Scan for the cell matching the given text and deliver its [X, Y] coordinate at center. 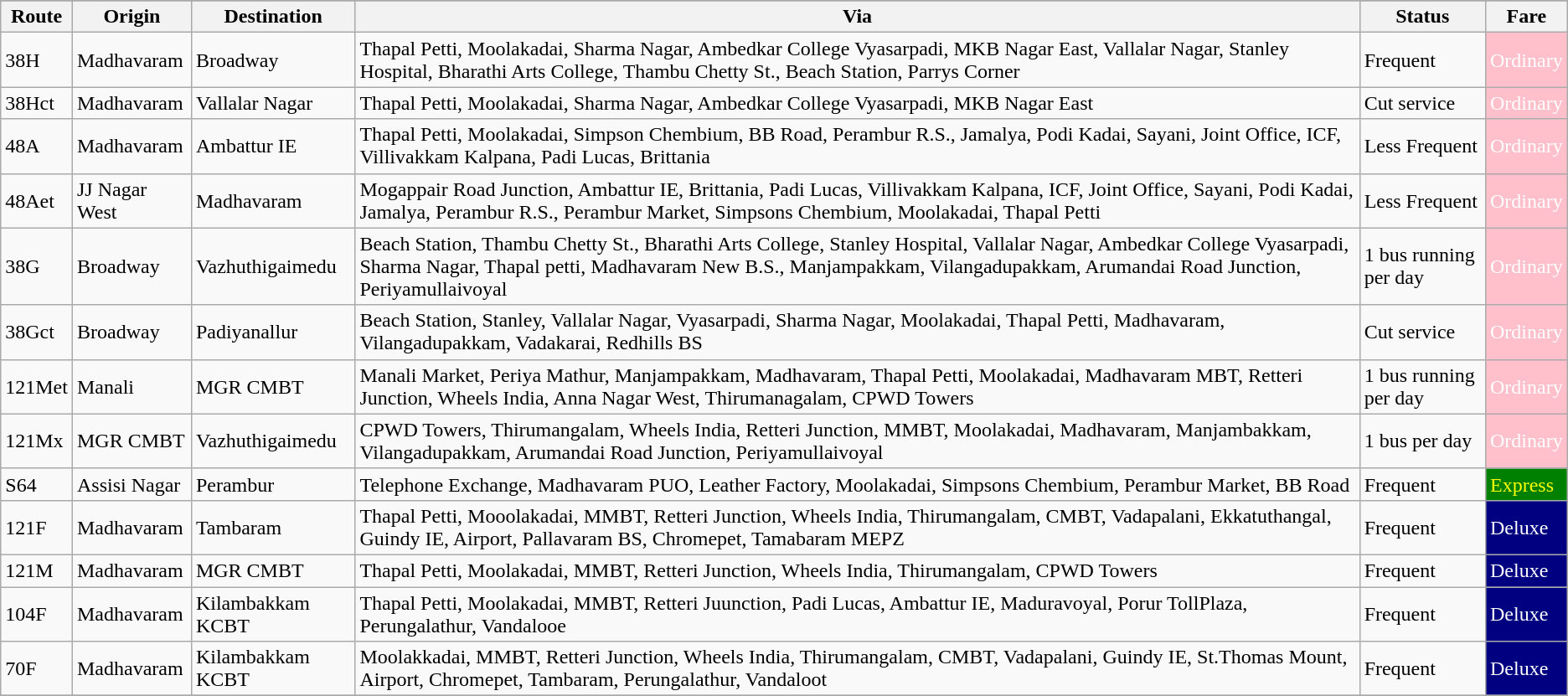
38Hct [37, 103]
Express [1526, 484]
Tambaram [273, 528]
Assisi Nagar [132, 484]
Beach Station, Stanley, Vallalar Nagar, Vyasarpadi, Sharma Nagar, Moolakadai, Thapal Petti, Madhavaram, Vilangadupakkam, Vadakarai, Redhills BS [858, 332]
104F [37, 613]
121Met [37, 387]
Thapal Petti, Moolakadai, Sharma Nagar, Ambedkar College Vyasarpadi, MKB Nagar East [858, 103]
38Gct [37, 332]
38H [37, 60]
Manali [132, 387]
JJ Nagar West [132, 201]
Vallalar Nagar [273, 103]
Telephone Exchange, Madhavaram PUO, Leather Factory, Moolakadai, Simpsons Chembium, Perambur Market, BB Road [858, 484]
S64 [37, 484]
Padiyanallur [273, 332]
Via [858, 17]
Ambattur IE [273, 146]
Destination [273, 17]
Thapal Petti, Moolakadai, MMBT, Retteri Juunction, Padi Lucas, Ambattur IE, Maduravoyal, Porur TollPlaza, Perungalathur, Vandalooe [858, 613]
48Aet [37, 201]
121Mx [37, 441]
1 bus per day [1422, 441]
38G [37, 266]
Perambur [273, 484]
121F [37, 528]
Origin [132, 17]
Fare [1526, 17]
Route [37, 17]
70F [37, 668]
Thapal Petti, Moolakadai, MMBT, Retteri Junction, Wheels India, Thirumangalam, CPWD Towers [858, 570]
Status [1422, 17]
121M [37, 570]
48A [37, 146]
